Find where the given text appears and provide that cell's center as [X, Y] coordinate. 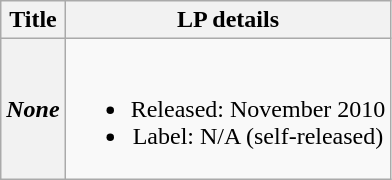
LP details [228, 20]
Released: November 2010Label: N/A (self-released) [228, 109]
None [33, 109]
Title [33, 20]
